Find where the given text appears and provide that cell's center as (x, y) coordinate. 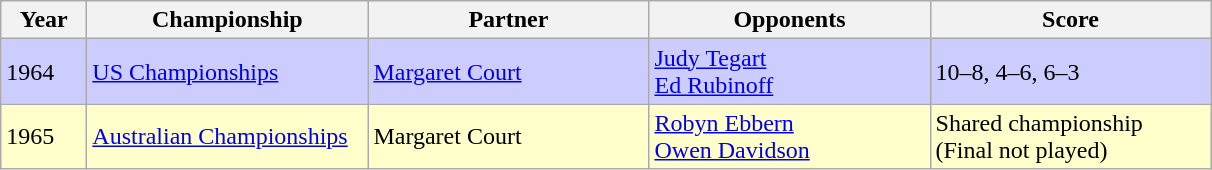
Shared championship(Final not played) (1070, 136)
10–8, 4–6, 6–3 (1070, 72)
Year (44, 20)
Judy Tegart Ed Rubinoff (790, 72)
Opponents (790, 20)
Australian Championships (228, 136)
1965 (44, 136)
US Championships (228, 72)
Score (1070, 20)
Robyn Ebbern Owen Davidson (790, 136)
Championship (228, 20)
1964 (44, 72)
Partner (508, 20)
